Return (X, Y) of the center of cell containing provided text 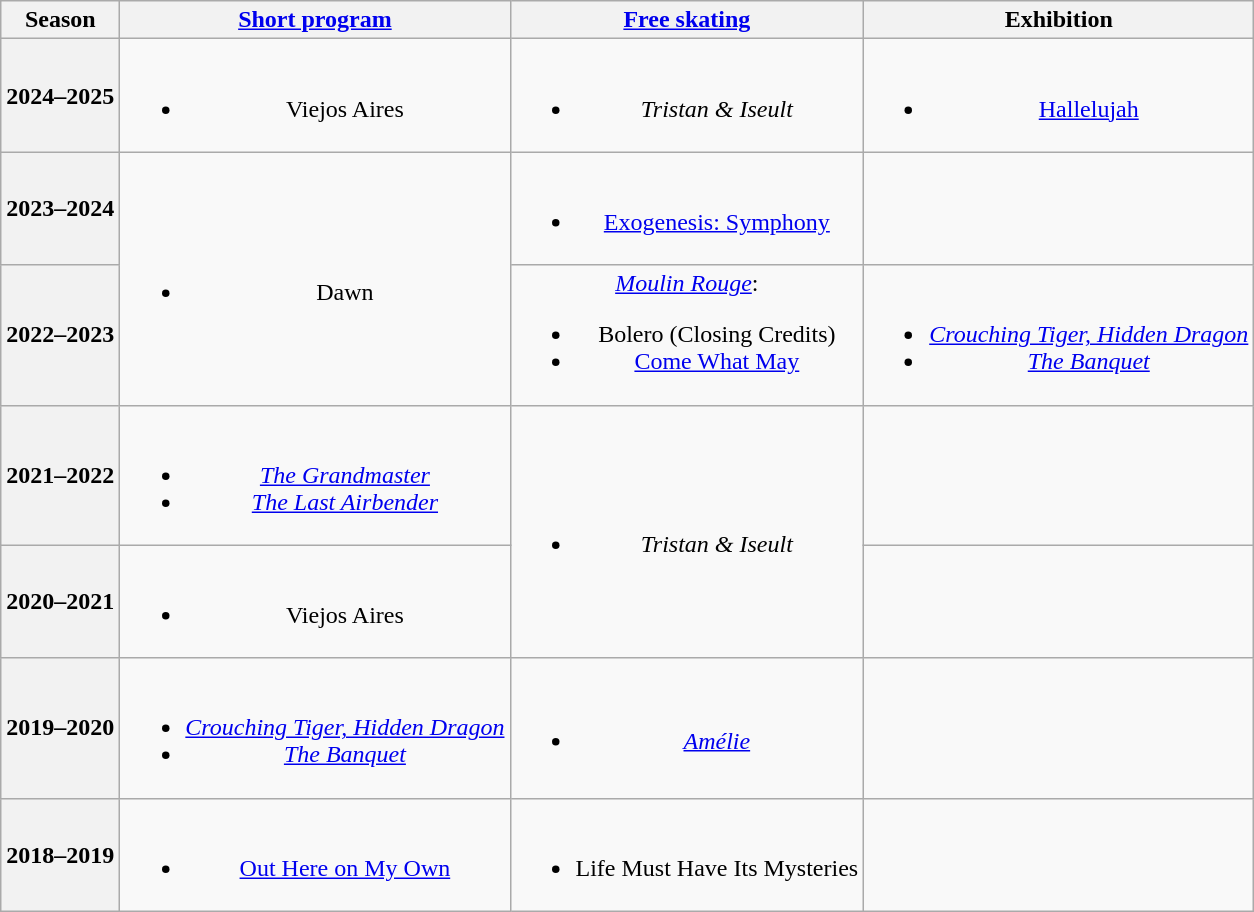
2023–2024 (60, 208)
2021–2022 (60, 475)
Out Here on My Own (315, 854)
2024–2025 (60, 96)
2022–2023 (60, 335)
Exhibition (1059, 20)
Amélie (687, 728)
Exogenesis: Symphony (687, 208)
2020–2021 (60, 602)
Free skating (687, 20)
Short program (315, 20)
Season (60, 20)
The Grandmaster The Last Airbender (315, 475)
2018–2019 (60, 854)
Moulin Rouge:Bolero (Closing Credits) Come What May (687, 335)
2019–2020 (60, 728)
Dawn (315, 278)
Life Must Have Its Mysteries (687, 854)
Hallelujah (1059, 96)
